Pinpoint the cell where the given text exists, returning its (X, Y) midpoint coordinate. 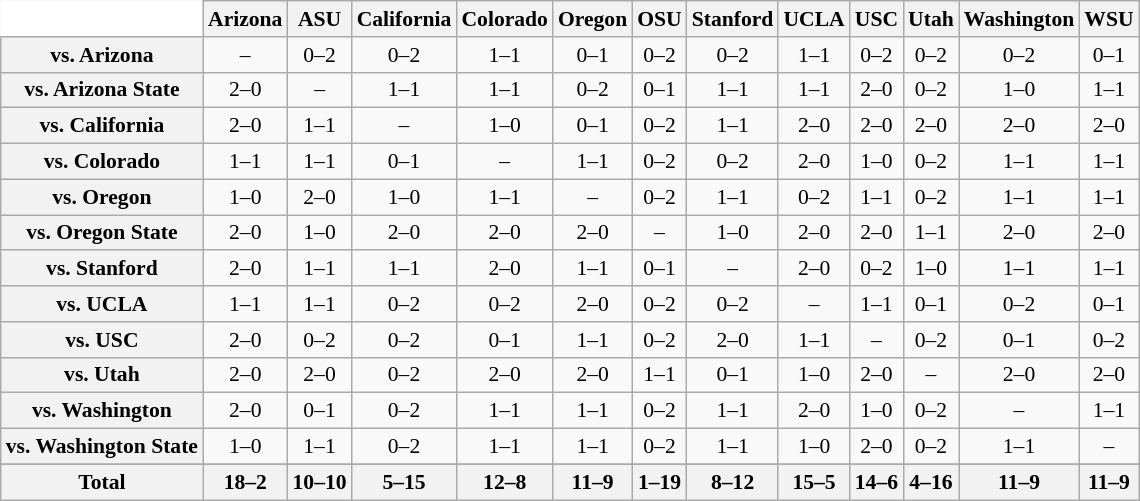
Washington (1020, 19)
vs. Oregon (102, 197)
vs. UCLA (102, 304)
Total (102, 482)
vs. Arizona (102, 55)
vs. Arizona State (102, 90)
vs. California (102, 126)
vs. Colorado (102, 162)
18–2 (245, 482)
vs. Stanford (102, 269)
UCLA (814, 19)
vs. Utah (102, 375)
vs. Washington (102, 411)
Stanford (733, 19)
vs. Oregon State (102, 233)
Arizona (245, 19)
OSU (660, 19)
10–10 (319, 482)
Colorado (504, 19)
USC (876, 19)
WSU (1108, 19)
1–19 (660, 482)
5–15 (404, 482)
Oregon (592, 19)
15–5 (814, 482)
14–6 (876, 482)
Utah (931, 19)
4–16 (931, 482)
California (404, 19)
8–12 (733, 482)
ASU (319, 19)
vs. USC (102, 340)
vs. Washington State (102, 447)
12–8 (504, 482)
